Determine the (X, Y) coordinate at the center of the cell enclosing the given text.  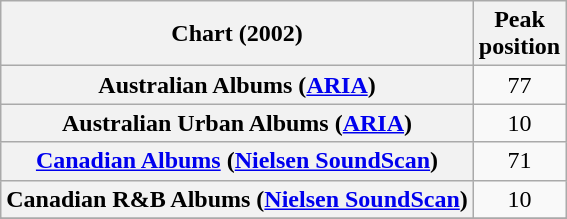
Australian Urban Albums (ARIA) (238, 123)
Peak position (519, 34)
71 (519, 161)
77 (519, 85)
Canadian Albums (Nielsen SoundScan) (238, 161)
Australian Albums (ARIA) (238, 85)
Canadian R&B Albums (Nielsen SoundScan) (238, 199)
Chart (2002) (238, 34)
